Provide the [X, Y] coordinate of the cell's center where the given text is located.  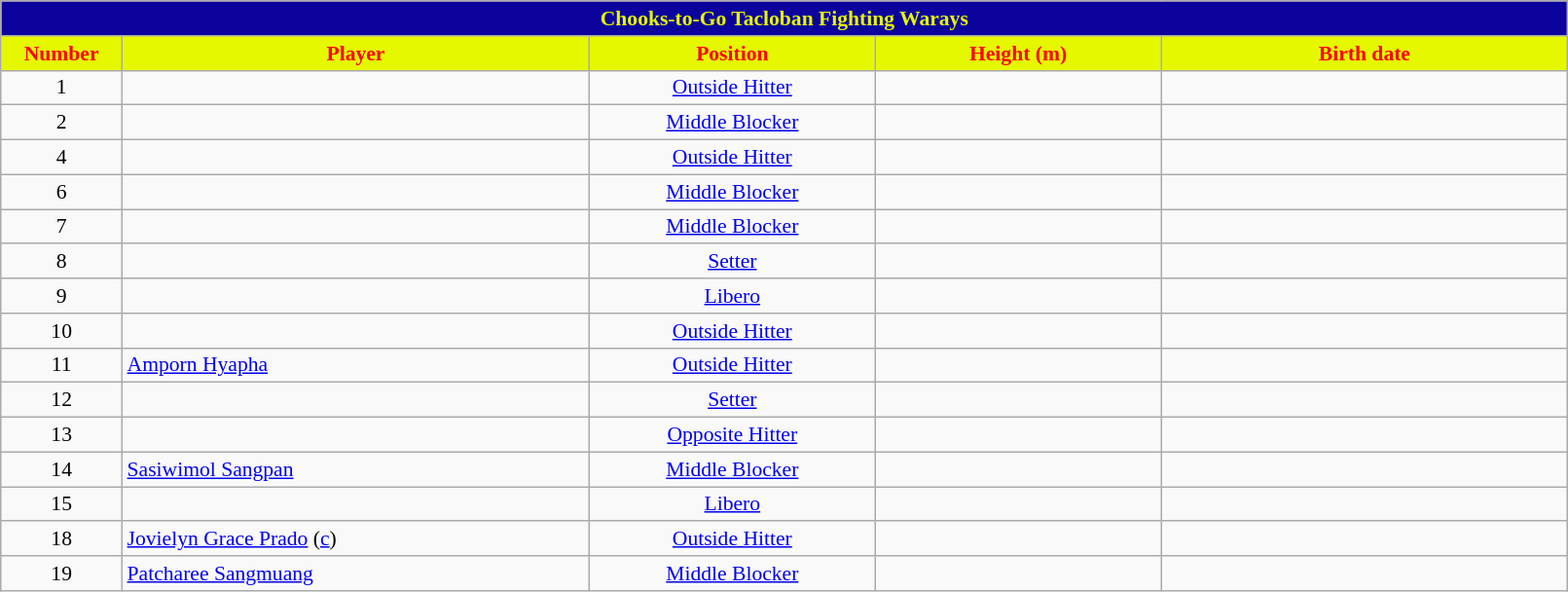
Sasiwimol Sangpan [356, 469]
Opposite Hitter [732, 435]
13 [62, 435]
Jovielyn Grace Prado (c) [356, 539]
Patcharee Sangmuang [356, 573]
18 [62, 539]
10 [62, 331]
15 [62, 504]
Number [62, 54]
Amporn Hyapha [356, 365]
6 [62, 192]
19 [62, 573]
4 [62, 158]
Chooks-to-Go Tacloban Fighting Warays [784, 18]
11 [62, 365]
Birth date [1365, 54]
Height (m) [1018, 54]
12 [62, 400]
9 [62, 296]
1 [62, 88]
14 [62, 469]
8 [62, 262]
2 [62, 123]
Position [732, 54]
Player [356, 54]
7 [62, 227]
